Detect which cell encompasses the target text, then output its (x, y) center coordinate. 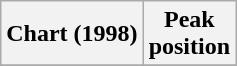
Peakposition (189, 34)
Chart (1998) (72, 34)
